For the text-containing cell, return its midpoint in (x, y) coordinate format. 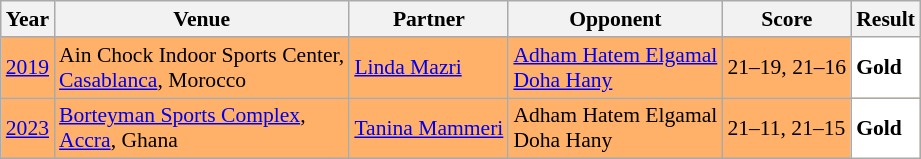
Borteyman Sports Complex,Accra, Ghana (202, 128)
2019 (28, 68)
Result (886, 19)
Partner (428, 19)
Linda Mazri (428, 68)
Year (28, 19)
Ain Chock Indoor Sports Center,Casablanca, Morocco (202, 68)
Opponent (615, 19)
2023 (28, 128)
Tanina Mammeri (428, 128)
21–11, 21–15 (786, 128)
Score (786, 19)
21–19, 21–16 (786, 68)
Venue (202, 19)
